Pinpoint the cell where the given text exists, returning its [x, y] midpoint coordinate. 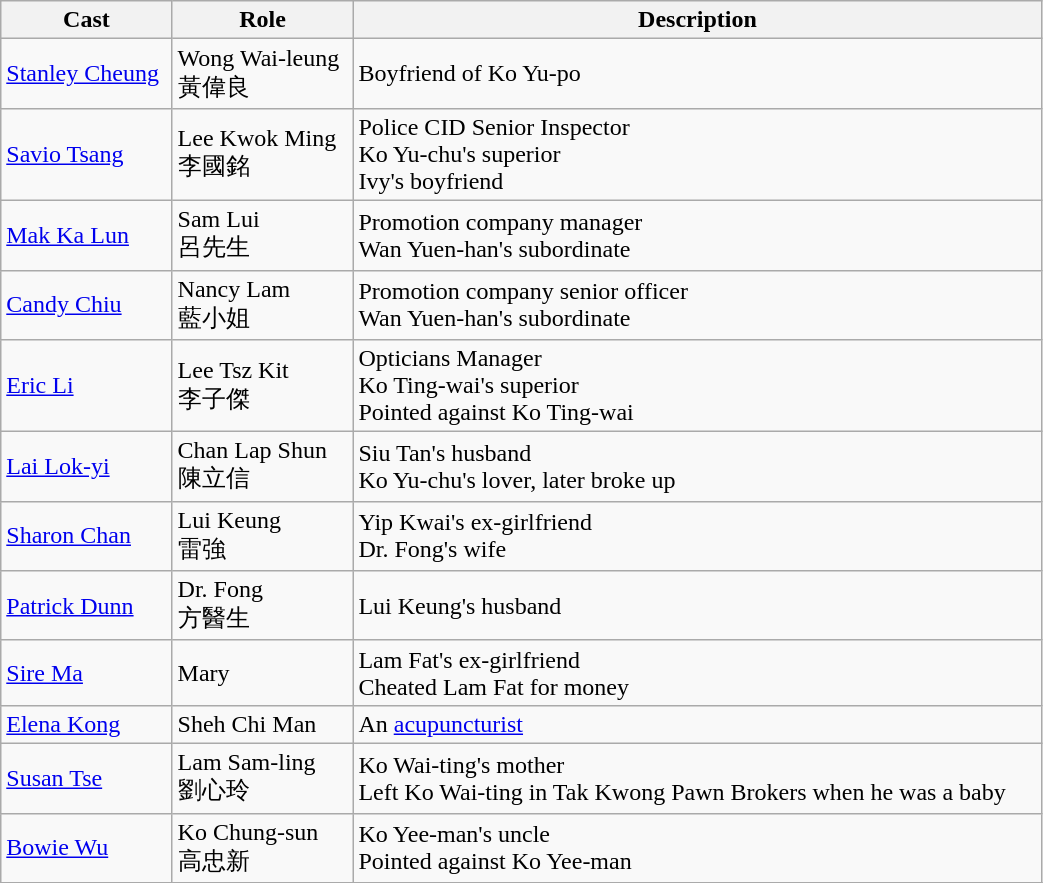
Ko Wai-ting's motherLeft Ko Wai-ting in Tak Kwong Pawn Brokers when he was a baby [698, 778]
Yip Kwai's ex-girlfriendDr. Fong's wife [698, 536]
Sheh Chi Man [262, 724]
Role [262, 20]
Elena Kong [86, 724]
Nancy Lam藍小姐 [262, 305]
Eric Li [86, 386]
Sam Lui呂先生 [262, 235]
Ko Chung-sun高忠新 [262, 848]
An acupuncturist [698, 724]
Ko Yee-man's unclePointed against Ko Yee-man [698, 848]
Lee Tsz Kit李子傑 [262, 386]
Police CID Senior InspectorKo Yu-chu's superiorIvy's boyfriend [698, 154]
Description [698, 20]
Lui Keung's husband [698, 606]
Boyfriend of Ko Yu-po [698, 74]
Cast [86, 20]
Chan Lap Shun陳立信 [262, 467]
Bowie Wu [86, 848]
Mak Ka Lun [86, 235]
Opticians ManagerKo Ting-wai's superiorPointed against Ko Ting-wai [698, 386]
Lai Lok-yi [86, 467]
Lam Sam-ling劉心玲 [262, 778]
Savio Tsang [86, 154]
Siu Tan's husbandKo Yu-chu's lover, later broke up [698, 467]
Stanley Cheung [86, 74]
Susan Tse [86, 778]
Promotion company senior officerWan Yuen-han's subordinate [698, 305]
Lee Kwok Ming李國銘 [262, 154]
Sharon Chan [86, 536]
Candy Chiu [86, 305]
Promotion company managerWan Yuen-han's subordinate [698, 235]
Lui Keung雷強 [262, 536]
Wong Wai-leung黃偉良 [262, 74]
Sire Ma [86, 672]
Lam Fat's ex-girlfriendCheated Lam Fat for money [698, 672]
Patrick Dunn [86, 606]
Dr. Fong方醫生 [262, 606]
Mary [262, 672]
